Pinpoint the cell where the given text exists, returning its [X, Y] midpoint coordinate. 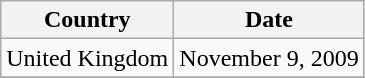
Country [88, 20]
Date [269, 20]
United Kingdom [88, 58]
November 9, 2009 [269, 58]
